From the cell containing the given text, extract its center point as [x, y] coordinate. 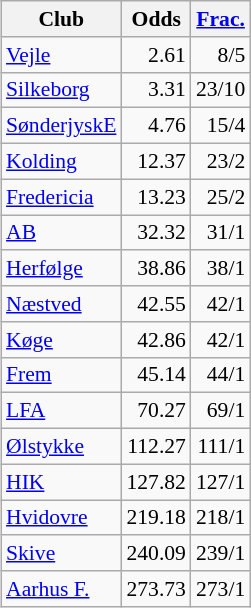
127.82 [156, 482]
Odds [156, 19]
219.18 [156, 518]
273/1 [220, 589]
240.09 [156, 553]
25/2 [220, 197]
Aarhus F. [61, 589]
23/2 [220, 161]
32.32 [156, 232]
69/1 [220, 411]
112.27 [156, 446]
Herfølge [61, 268]
44/1 [220, 375]
Silkeborg [61, 90]
AB [61, 232]
15/4 [220, 126]
Kolding [61, 161]
38.86 [156, 268]
Frem [61, 375]
13.23 [156, 197]
Skive [61, 553]
218/1 [220, 518]
Køge [61, 339]
2.61 [156, 54]
273.73 [156, 589]
239/1 [220, 553]
SønderjyskE [61, 126]
Frac. [220, 19]
12.37 [156, 161]
8/5 [220, 54]
31/1 [220, 232]
HIK [61, 482]
4.76 [156, 126]
Club [61, 19]
45.14 [156, 375]
23/10 [220, 90]
Ølstykke [61, 446]
3.31 [156, 90]
38/1 [220, 268]
42.86 [156, 339]
LFA [61, 411]
Næstved [61, 304]
70.27 [156, 411]
Hvidovre [61, 518]
42.55 [156, 304]
111/1 [220, 446]
Fredericia [61, 197]
127/1 [220, 482]
Vejle [61, 54]
